Return (x, y) of the center of cell containing provided text 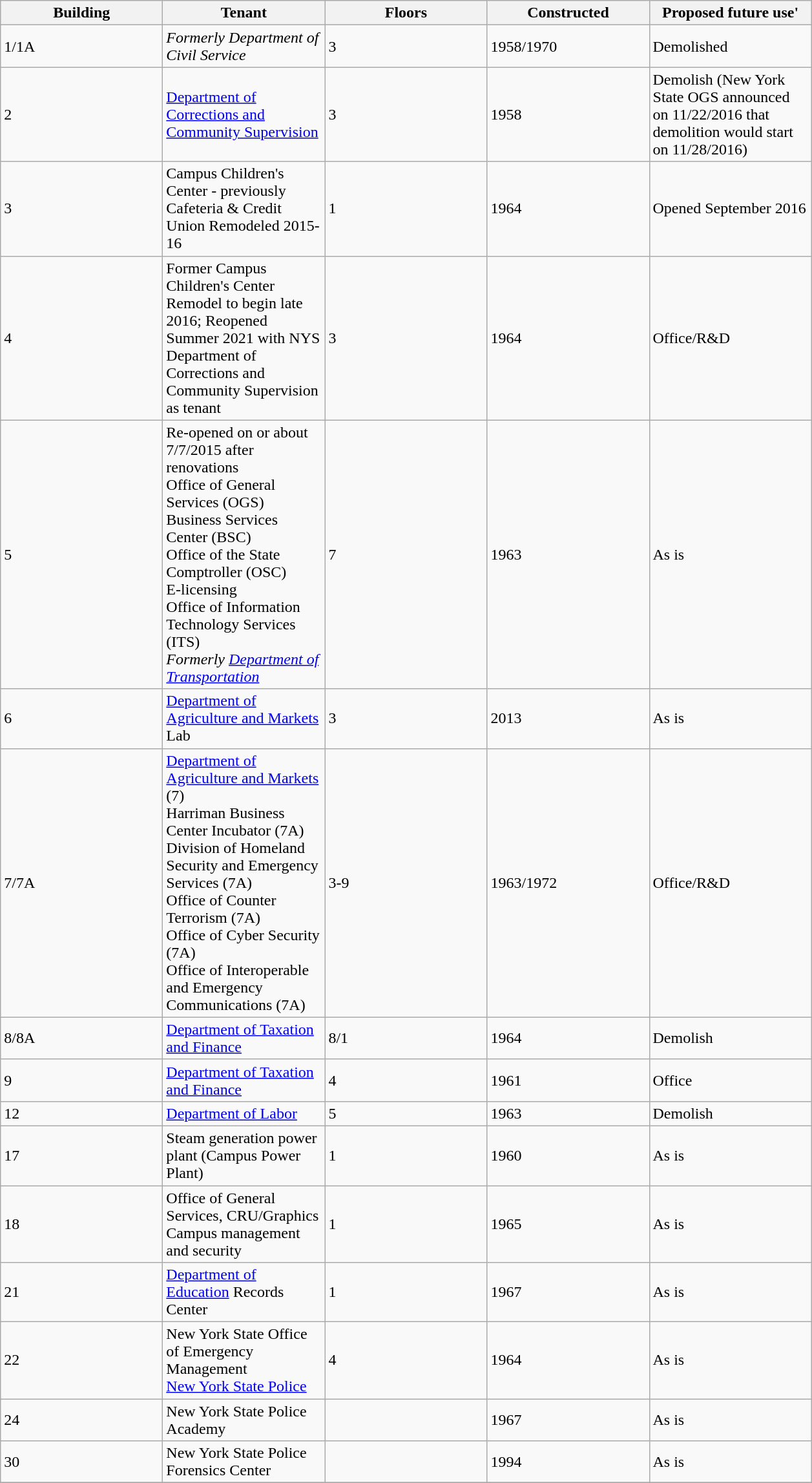
24 (81, 1420)
22 (81, 1361)
Department of Corrections and Community Supervision (244, 114)
Campus Children's Center - previously Cafeteria & Credit Union Remodeled 2015-16 (244, 209)
2013 (568, 719)
Office of General Services, CRU/GraphicsCampus management and security (244, 1224)
Proposed future use' (730, 13)
Building (81, 13)
1958/1970 (568, 47)
New York State Police Forensics Center (244, 1462)
Demolish (New York State OGS announced on 11/22/2016 that demolition would start on 11/28/2016) (730, 114)
1/1A (81, 47)
12 (81, 1113)
30 (81, 1462)
17 (81, 1155)
Floors (406, 13)
1960 (568, 1155)
1958 (568, 114)
Tenant (244, 13)
8/8A (81, 1038)
New York State Police Academy (244, 1420)
Steam generation power plant (Campus Power Plant) (244, 1155)
New York State Office of Emergency Management New York State Police (244, 1361)
Constructed (568, 13)
2 (81, 114)
Demolished (730, 47)
Department of Labor (244, 1113)
1965 (568, 1224)
Formerly Department of Civil Service (244, 47)
Department of Agriculture and Markets Lab (244, 719)
8/1 (406, 1038)
Office (730, 1080)
3-9 (406, 883)
18 (81, 1224)
1963/1972 (568, 883)
6 (81, 719)
1994 (568, 1462)
9 (81, 1080)
21 (81, 1292)
7 (406, 554)
Opened September 2016 (730, 209)
Department of Education Records Center (244, 1292)
1961 (568, 1080)
7/7A (81, 883)
